Scan for the cell matching the given text and deliver its (x, y) coordinate at center. 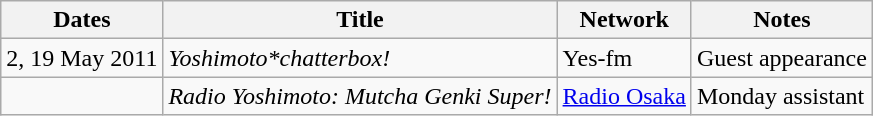
Radio Osaka (624, 96)
Monday assistant (782, 96)
Radio Yoshimoto: Mutcha Genki Super! (360, 96)
Network (624, 20)
2, 19 May 2011 (82, 58)
Yoshimoto*chatterbox! (360, 58)
Title (360, 20)
Guest appearance (782, 58)
Yes-fm (624, 58)
Notes (782, 20)
Dates (82, 20)
